Determine the (X, Y) coordinate at the center of the cell enclosing the given text.  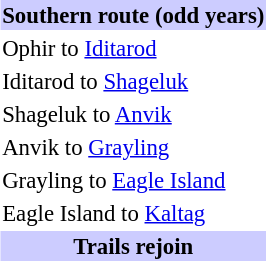
Ophir to Iditarod (134, 48)
Anvik to Grayling (134, 147)
Iditarod to Shageluk (134, 81)
Southern route (odd years) (134, 15)
Eagle Island to Kaltag (134, 213)
Trails rejoin (134, 246)
Shageluk to Anvik (134, 114)
Grayling to Eagle Island (134, 180)
